Identify which cell holds the provided text, then report its [x, y] central coordinate. 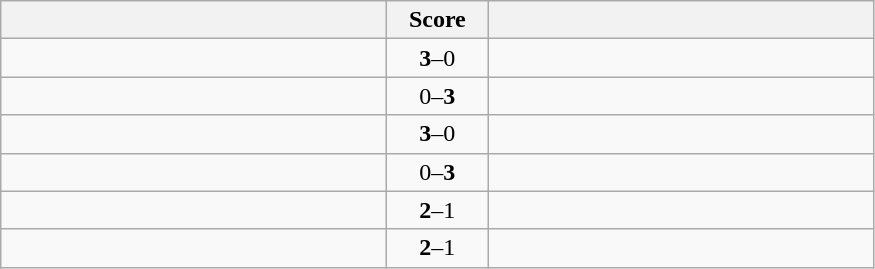
Score [438, 20]
